Identify which cell holds the provided text, then report its (x, y) central coordinate. 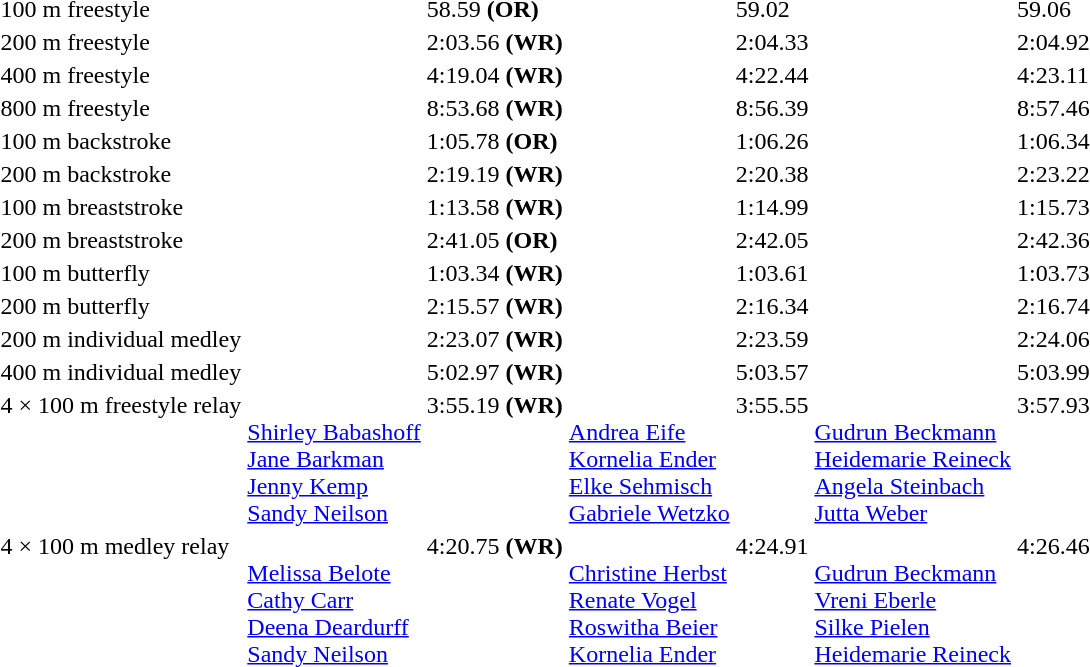
2:20.38 (772, 174)
2:03.56 (WR) (494, 42)
2:42.05 (772, 240)
3:55.55 (772, 459)
2:19.19 (WR) (494, 174)
2:15.57 (WR) (494, 306)
1:03.61 (772, 273)
Shirley BabashoffJane Barkman Jenny Kemp Sandy Neilson (334, 459)
5:02.97 (WR) (494, 372)
8:53.68 (WR) (494, 108)
1:06.26 (772, 141)
8:56.39 (772, 108)
2:41.05 (OR) (494, 240)
1:13.58 (WR) (494, 207)
Andrea Eife Kornelia Ender Elke Sehmisch Gabriele Wetzko (649, 459)
2:23.59 (772, 339)
2:16.34 (772, 306)
5:03.57 (772, 372)
4:19.04 (WR) (494, 75)
Gudrun Beckmann Heidemarie Reineck Angela Steinbach Jutta Weber (913, 459)
1:03.34 (WR) (494, 273)
4:22.44 (772, 75)
3:55.19 (WR) (494, 459)
1:05.78 (OR) (494, 141)
2:23.07 (WR) (494, 339)
2:04.33 (772, 42)
1:14.99 (772, 207)
